Identify which cell holds the provided text, then report its [x, y] central coordinate. 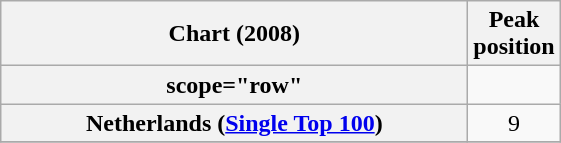
Netherlands (Single Top 100) [234, 123]
9 [514, 123]
Chart (2008) [234, 34]
Peakposition [514, 34]
scope="row" [234, 85]
